Output the (x, y) coordinate of the center of the cell containing the given text.  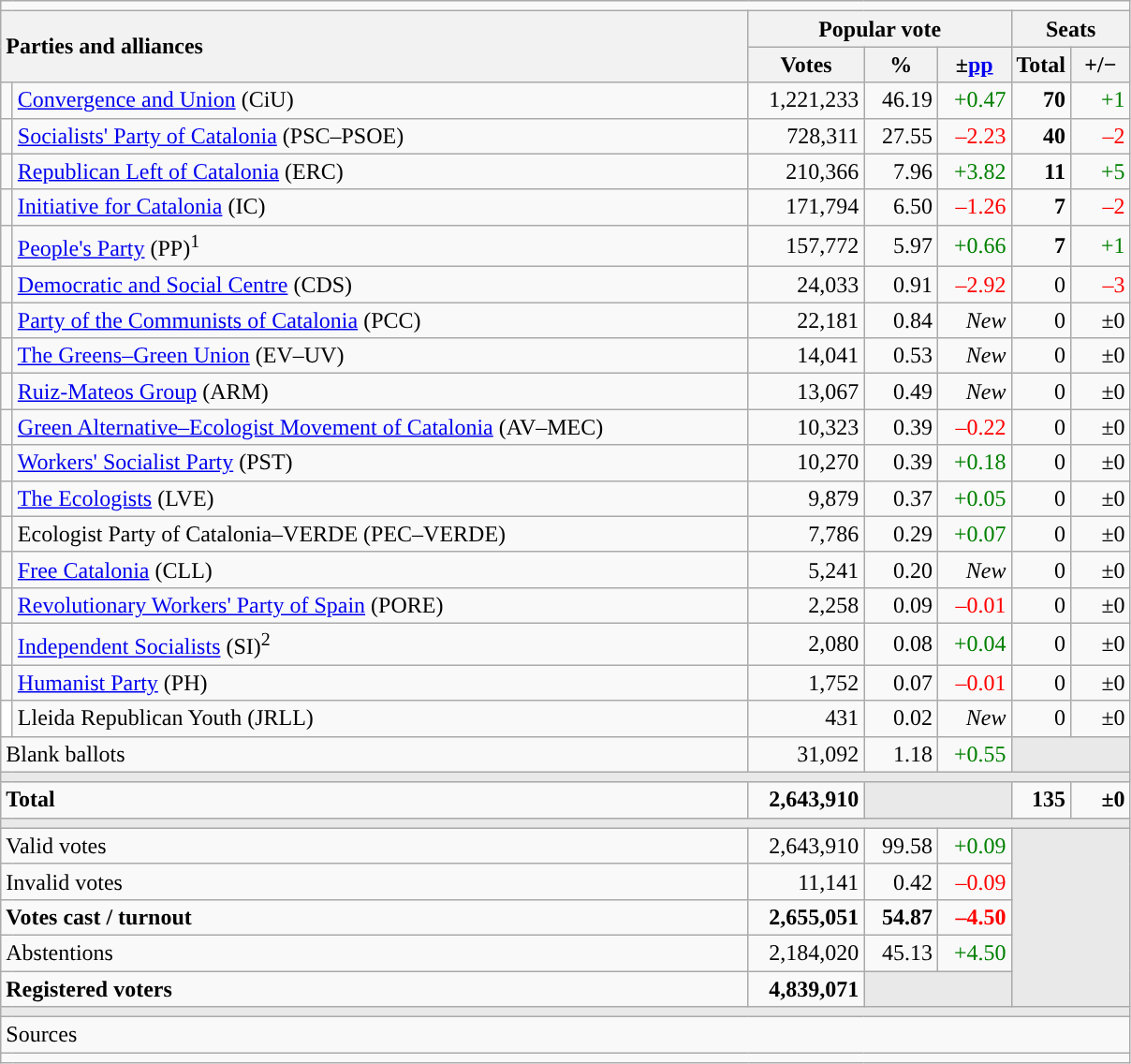
0.37 (901, 498)
Popular vote (880, 29)
Lleida Republican Youth (JRLL) (380, 718)
157,772 (806, 245)
–3 (1101, 285)
Republican Left of Catalonia (ERC) (380, 171)
Invalid votes (375, 881)
5,241 (806, 569)
–0.22 (974, 427)
+0.04 (974, 644)
45.13 (901, 953)
171,794 (806, 207)
46.19 (901, 100)
Green Alternative–Ecologist Movement of Catalonia (AV–MEC) (380, 427)
Votes cast / turnout (375, 917)
31,092 (806, 754)
10,270 (806, 463)
Independent Socialists (SI)2 (380, 644)
Workers' Socialist Party (PST) (380, 463)
13,067 (806, 392)
0.49 (901, 392)
135 (1041, 800)
11,141 (806, 881)
5.97 (901, 245)
0.02 (901, 718)
+0.09 (974, 846)
Sources (565, 1035)
728,311 (806, 136)
The Greens–Green Union (EV–UV) (380, 356)
The Ecologists (LVE) (380, 498)
–2.92 (974, 285)
Ruiz-Mateos Group (ARM) (380, 392)
+4.50 (974, 953)
40 (1041, 136)
27.55 (901, 136)
Democratic and Social Centre (CDS) (380, 285)
Parties and alliances (375, 47)
% (901, 65)
Registered voters (375, 989)
+5 (1101, 171)
Humanist Party (PH) (380, 683)
4,839,071 (806, 989)
11 (1041, 171)
6.50 (901, 207)
Initiative for Catalonia (IC) (380, 207)
–4.50 (974, 917)
7,786 (806, 534)
+0.66 (974, 245)
Valid votes (375, 846)
–0.09 (974, 881)
0.53 (901, 356)
+0.07 (974, 534)
0.42 (901, 881)
431 (806, 718)
Votes (806, 65)
+3.82 (974, 171)
22,181 (806, 320)
0.09 (901, 605)
14,041 (806, 356)
70 (1041, 100)
Abstentions (375, 953)
+0.05 (974, 498)
±pp (974, 65)
Ecologist Party of Catalonia–VERDE (PEC–VERDE) (380, 534)
Revolutionary Workers' Party of Spain (PORE) (380, 605)
0.29 (901, 534)
1.18 (901, 754)
+0.47 (974, 100)
7.96 (901, 171)
+0.18 (974, 463)
Free Catalonia (CLL) (380, 569)
0.91 (901, 285)
54.87 (901, 917)
Convergence and Union (CiU) (380, 100)
–1.26 (974, 207)
2,184,020 (806, 953)
Blank ballots (375, 754)
Party of the Communists of Catalonia (PCC) (380, 320)
0.08 (901, 644)
0.20 (901, 569)
2,258 (806, 605)
10,323 (806, 427)
Seats (1071, 29)
210,366 (806, 171)
People's Party (PP)1 (380, 245)
+/− (1101, 65)
9,879 (806, 498)
2,655,051 (806, 917)
99.58 (901, 846)
1,752 (806, 683)
0.07 (901, 683)
Socialists' Party of Catalonia (PSC–PSOE) (380, 136)
0.84 (901, 320)
2,080 (806, 644)
1,221,233 (806, 100)
–2.23 (974, 136)
24,033 (806, 285)
+0.55 (974, 754)
